Pinpoint the cell where the given text exists, returning its [x, y] midpoint coordinate. 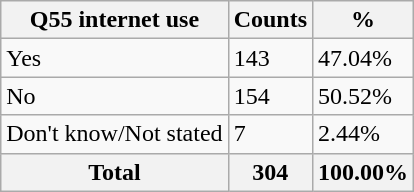
100.00% [364, 172]
Yes [114, 58]
47.04% [364, 58]
Total [114, 172]
Counts [270, 20]
2.44% [364, 134]
154 [270, 96]
Don't know/Not stated [114, 134]
Q55 internet use [114, 20]
No [114, 96]
50.52% [364, 96]
304 [270, 172]
143 [270, 58]
7 [270, 134]
% [364, 20]
